Return (X, Y) of the center of cell containing provided text 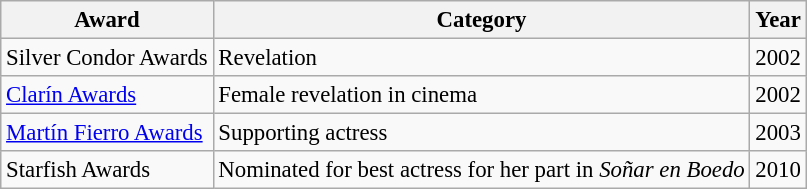
2010 (778, 170)
Award (107, 20)
Martín Fierro Awards (107, 133)
Year (778, 20)
Supporting actress (482, 133)
Female revelation in cinema (482, 95)
Starfish Awards (107, 170)
2003 (778, 133)
Silver Condor Awards (107, 58)
Clarín Awards (107, 95)
Nominated for best actress for her part in Soñar en Boedo (482, 170)
Category (482, 20)
Revelation (482, 58)
